Search for the cell housing the specified text and yield its (x, y) center coordinate. 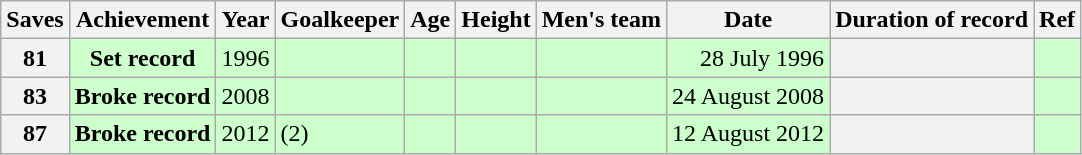
81 (35, 58)
83 (35, 96)
Age (430, 20)
Height (496, 20)
Set record (142, 58)
Duration of record (932, 20)
24 August 2008 (748, 96)
Men's team (601, 20)
2008 (246, 96)
Saves (35, 20)
Date (748, 20)
28 July 1996 (748, 58)
Year (246, 20)
12 August 2012 (748, 134)
87 (35, 134)
Achievement (142, 20)
(2) (340, 134)
2012 (246, 134)
Ref (1058, 20)
Goalkeeper (340, 20)
1996 (246, 58)
